Scan for the cell matching the given text and deliver its [X, Y] coordinate at center. 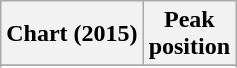
Peakposition [189, 34]
Chart (2015) [72, 34]
